Provide the [X, Y] coordinate of the cell's center where the given text is located.  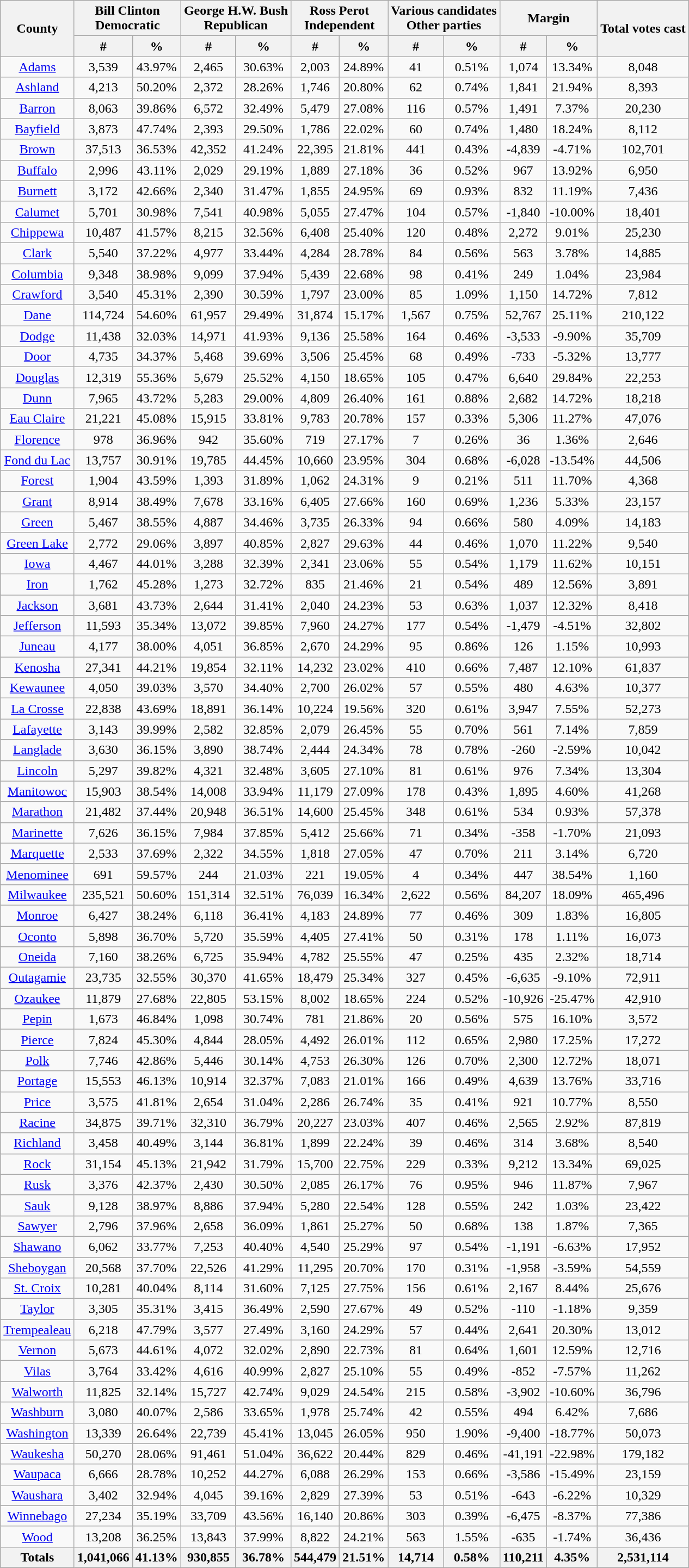
4,844 [208, 1040]
4.60% [573, 791]
77,386 [643, 1516]
7.34% [573, 771]
43.56% [263, 1516]
Menominee [37, 874]
2,670 [316, 647]
104 [416, 212]
13,304 [643, 771]
1,889 [316, 170]
4,050 [103, 688]
0.95% [471, 1185]
-260 [523, 750]
215 [416, 1392]
Kenosha [37, 667]
27.18% [364, 170]
-41,191 [523, 1454]
3,764 [103, 1371]
22,838 [103, 709]
0.26% [471, 439]
8,112 [643, 129]
3,947 [523, 709]
71 [416, 833]
-110 [523, 1309]
5,412 [316, 833]
21.46% [364, 584]
8,886 [208, 1205]
33.94% [263, 791]
27.68% [157, 999]
Vilas [37, 1371]
3,402 [103, 1495]
29.84% [573, 377]
128 [416, 1205]
36.53% [157, 150]
12,716 [643, 1350]
41.13% [157, 1557]
20.80% [364, 88]
6,405 [316, 501]
3,575 [103, 1102]
3,305 [103, 1309]
6.42% [573, 1412]
34.55% [263, 853]
Burnett [37, 191]
25,230 [643, 232]
69,025 [643, 1164]
0.48% [471, 232]
49 [416, 1309]
11,593 [103, 626]
21.01% [364, 1081]
26.17% [364, 1185]
43.73% [157, 605]
26.64% [157, 1433]
38.00% [157, 647]
2,590 [316, 1309]
4,753 [316, 1061]
14,600 [316, 812]
20.44% [364, 1454]
42.37% [157, 1185]
1,762 [103, 584]
12.32% [573, 605]
98 [416, 274]
Manitowoc [37, 791]
28.05% [263, 1040]
23,159 [643, 1474]
61,837 [643, 667]
-25.47% [573, 999]
8.44% [573, 1288]
31.79% [263, 1164]
1,861 [316, 1226]
102,701 [643, 150]
George H.W. BushRepublican [236, 18]
22.24% [364, 1143]
34.40% [263, 688]
County [37, 28]
1.36% [573, 439]
12.59% [573, 1350]
31,874 [316, 315]
7,960 [316, 626]
Sauk [37, 1205]
13,843 [208, 1536]
3,506 [316, 357]
Iron [37, 584]
13,757 [103, 460]
42.86% [157, 1061]
10,252 [208, 1474]
40.85% [263, 543]
-6,635 [523, 978]
St. Croix [37, 1288]
1,160 [643, 874]
10,151 [643, 563]
4,284 [316, 253]
22.68% [364, 274]
2,079 [316, 729]
39.71% [157, 1123]
4,616 [208, 1371]
2,390 [208, 295]
10,487 [103, 232]
-1.70% [573, 833]
2,646 [643, 439]
29.49% [263, 315]
5,297 [103, 771]
37.22% [157, 253]
5,280 [316, 1205]
26.29% [364, 1474]
8,002 [316, 999]
72,911 [643, 978]
8,114 [208, 1288]
9,348 [103, 274]
11.19% [573, 191]
Wood [37, 1536]
1,098 [208, 1019]
26.40% [364, 398]
31,154 [103, 1164]
946 [523, 1185]
Barron [37, 108]
3,735 [316, 522]
13,339 [103, 1433]
13.76% [573, 1081]
2,040 [316, 605]
3,605 [316, 771]
36.78% [263, 1557]
9,029 [316, 1392]
16,805 [643, 915]
33.65% [263, 1412]
7.14% [573, 729]
37.69% [157, 853]
45.41% [263, 1433]
12.56% [573, 584]
3,630 [103, 750]
-4.71% [573, 150]
2,996 [103, 170]
52,273 [643, 709]
1.04% [573, 274]
35.94% [263, 957]
20,227 [316, 1123]
3,376 [103, 1185]
19.56% [364, 709]
3,540 [103, 295]
22.54% [364, 1205]
Kewaunee [37, 688]
41.57% [157, 232]
-1,958 [523, 1268]
35,709 [643, 336]
23.06% [364, 563]
-2.59% [573, 750]
4.63% [573, 688]
4,045 [208, 1495]
8,418 [643, 605]
9 [416, 481]
2,465 [208, 67]
40.98% [263, 212]
-1,479 [523, 626]
29.19% [263, 170]
16,073 [643, 936]
170 [416, 1268]
46.13% [157, 1081]
1,601 [523, 1350]
41.24% [263, 150]
691 [103, 874]
85 [416, 295]
36.51% [263, 812]
-6.63% [573, 1247]
410 [416, 667]
44.27% [263, 1474]
11,179 [316, 791]
9,359 [643, 1309]
15,700 [316, 1164]
32.48% [263, 771]
17.25% [573, 1040]
9.01% [573, 232]
32.56% [263, 232]
7 [416, 439]
32.72% [263, 584]
26.33% [364, 522]
26.02% [364, 688]
25.10% [364, 1371]
39.86% [157, 108]
2,796 [103, 1226]
44.45% [263, 460]
Florence [37, 439]
28.26% [263, 88]
11,879 [103, 999]
5,446 [208, 1061]
84,207 [523, 895]
2,003 [316, 67]
0.47% [471, 377]
Rusk [37, 1185]
235,521 [103, 895]
0.39% [471, 1516]
2,700 [316, 688]
249 [523, 274]
30,370 [208, 978]
-7.57% [573, 1371]
5,679 [208, 377]
11.62% [573, 563]
18,479 [316, 978]
-10.60% [573, 1392]
43.59% [157, 481]
43.11% [157, 170]
6,666 [103, 1474]
0.69% [471, 501]
10,914 [208, 1081]
-9,400 [523, 1433]
15,553 [103, 1081]
11,438 [103, 336]
1,746 [316, 88]
11,262 [643, 1371]
45.28% [157, 584]
52,767 [523, 315]
Dodge [37, 336]
1.15% [573, 647]
-22.98% [573, 1454]
-15.49% [573, 1474]
43.69% [157, 709]
50,270 [103, 1454]
35.31% [157, 1309]
27.47% [364, 212]
7,967 [643, 1185]
Margin [549, 18]
39 [416, 1143]
211 [523, 853]
47,076 [643, 419]
18,714 [643, 957]
5,283 [208, 398]
3,288 [208, 563]
4,183 [316, 915]
1,179 [523, 563]
Jefferson [37, 626]
36,622 [316, 1454]
3,572 [643, 1019]
-8.37% [573, 1516]
-643 [523, 1495]
35 [416, 1102]
1,041,066 [103, 1557]
54.60% [157, 315]
18,071 [643, 1061]
50.60% [157, 895]
15,727 [208, 1392]
3,577 [208, 1330]
Dane [37, 315]
15.17% [364, 315]
42 [416, 1412]
303 [416, 1516]
36,796 [643, 1392]
38.49% [157, 501]
1,393 [208, 481]
30.74% [263, 1019]
Bill ClintonDemocratic [127, 18]
116 [416, 108]
-733 [523, 357]
105 [416, 377]
5,540 [103, 253]
Washburn [37, 1412]
Pepin [37, 1019]
Marquette [37, 853]
26.74% [364, 1102]
719 [316, 439]
7,160 [103, 957]
4,735 [103, 357]
2,533 [103, 853]
14,232 [316, 667]
31.89% [263, 481]
29.50% [263, 129]
44.61% [157, 1350]
31.60% [263, 1288]
5,306 [523, 419]
20,568 [103, 1268]
Buffalo [37, 170]
27.75% [364, 1288]
14,971 [208, 336]
0.88% [471, 398]
24.27% [364, 626]
27.39% [364, 1495]
-10.00% [573, 212]
26.45% [364, 729]
7,984 [208, 833]
5,673 [103, 1350]
2,444 [316, 750]
24.54% [364, 1392]
22.73% [364, 1350]
1,895 [523, 791]
20.70% [364, 1268]
2,300 [523, 1061]
5,467 [103, 522]
Ozaukee [37, 999]
921 [523, 1102]
120 [416, 232]
224 [416, 999]
1,978 [316, 1412]
16,140 [316, 1516]
0.21% [471, 481]
27.49% [263, 1330]
4,540 [316, 1247]
53.15% [263, 999]
21.03% [263, 874]
1,074 [523, 67]
2,622 [416, 895]
25.55% [364, 957]
314 [523, 1143]
37.85% [263, 833]
4,072 [208, 1350]
24.21% [364, 1536]
15,903 [103, 791]
0.25% [471, 957]
24.31% [364, 481]
21.86% [364, 1019]
2.92% [573, 1123]
38.98% [157, 274]
Iowa [37, 563]
41.93% [263, 336]
33.81% [263, 419]
10,993 [643, 647]
-6,028 [523, 460]
91,461 [208, 1454]
51.04% [263, 1454]
5,898 [103, 936]
7,965 [103, 398]
25.27% [364, 1226]
Outagamie [37, 978]
1.87% [573, 1226]
179,182 [643, 1454]
320 [416, 709]
-3.59% [573, 1268]
12.72% [573, 1061]
21,942 [208, 1164]
Eau Claire [37, 419]
12,319 [103, 377]
84 [416, 253]
580 [523, 522]
Forest [37, 481]
1,855 [316, 191]
14,714 [416, 1557]
7,083 [316, 1081]
5,701 [103, 212]
229 [416, 1164]
37.96% [157, 1226]
244 [208, 874]
327 [416, 978]
Shawano [37, 1247]
Taylor [37, 1309]
5,720 [208, 936]
42.74% [263, 1392]
Juneau [37, 647]
5,468 [208, 357]
21.81% [364, 150]
25.34% [364, 978]
50.20% [157, 88]
36.49% [263, 1309]
1,786 [316, 129]
18,218 [643, 398]
23,984 [643, 274]
39.16% [263, 1495]
78 [416, 750]
8,822 [316, 1536]
9,783 [316, 419]
3,160 [316, 1330]
35.34% [157, 626]
8,914 [103, 501]
7,541 [208, 212]
3,570 [208, 688]
-3,586 [523, 1474]
441 [416, 150]
13,208 [103, 1536]
11,295 [316, 1268]
44.21% [157, 667]
3,539 [103, 67]
1,491 [523, 108]
0.45% [471, 978]
Richland [37, 1143]
Waushara [37, 1495]
0.63% [471, 605]
22,253 [643, 377]
25.74% [364, 1412]
22,739 [208, 1433]
27.67% [364, 1309]
-1,191 [523, 1247]
24.34% [364, 750]
6,720 [643, 853]
21.51% [364, 1557]
3,681 [103, 605]
44.01% [157, 563]
2,654 [208, 1102]
30.98% [157, 212]
7,686 [643, 1412]
489 [523, 584]
-4,839 [523, 150]
4,405 [316, 936]
-3,533 [523, 336]
Oconto [37, 936]
Fond du Lac [37, 460]
Totals [37, 1557]
30.14% [263, 1061]
177 [416, 626]
11.87% [573, 1185]
1,797 [316, 295]
18.09% [573, 895]
34.46% [263, 522]
Green Lake [37, 543]
447 [523, 874]
3.14% [573, 853]
Marathon [37, 812]
22,395 [316, 150]
Milwaukee [37, 895]
32.85% [263, 729]
6,408 [316, 232]
32.39% [263, 563]
Ross PerotIndependent [340, 18]
9,099 [208, 274]
Marinette [37, 833]
23,735 [103, 978]
138 [523, 1226]
4,809 [316, 398]
32.02% [263, 1350]
4 [416, 874]
23.95% [364, 460]
210,122 [643, 315]
835 [316, 584]
36.85% [263, 647]
1,062 [316, 481]
Walworth [37, 1392]
Door [37, 357]
47.79% [157, 1330]
8,540 [643, 1143]
40.40% [263, 1247]
35.19% [157, 1516]
-6,475 [523, 1516]
2,085 [316, 1185]
2,340 [208, 191]
43.72% [157, 398]
33.16% [263, 501]
-1.18% [573, 1309]
1,150 [523, 295]
3,897 [208, 543]
1,037 [523, 605]
23.02% [364, 667]
Crawford [37, 295]
-5.32% [573, 357]
37,513 [103, 150]
13,072 [208, 626]
8,393 [643, 88]
Green [37, 522]
25.11% [573, 315]
31.41% [263, 605]
60 [416, 129]
27.17% [364, 439]
Bayfield [37, 129]
151,314 [208, 895]
0.65% [471, 1040]
Monroe [37, 915]
27.10% [364, 771]
19,854 [208, 667]
2,322 [208, 853]
22.75% [364, 1164]
19.05% [364, 874]
10,224 [316, 709]
39.69% [263, 357]
20.30% [573, 1330]
27,341 [103, 667]
62 [416, 88]
41.65% [263, 978]
Lincoln [37, 771]
36.14% [263, 709]
407 [416, 1123]
1.55% [471, 1536]
-4.51% [573, 626]
36.09% [263, 1226]
Vernon [37, 1350]
112 [416, 1040]
0.44% [471, 1330]
Douglas [37, 377]
-6.22% [573, 1495]
32.51% [263, 895]
781 [316, 1019]
95 [416, 647]
-358 [523, 833]
11.27% [573, 419]
30.50% [263, 1185]
930,855 [208, 1557]
32,802 [643, 626]
43.97% [157, 67]
2,890 [316, 1350]
33,709 [208, 1516]
24.23% [364, 605]
Jackson [37, 605]
4,368 [643, 481]
13.92% [573, 170]
25.58% [364, 336]
494 [523, 1412]
32.03% [157, 336]
36.79% [263, 1123]
97 [416, 1247]
46.84% [157, 1019]
6,427 [103, 915]
32,310 [208, 1123]
22.02% [364, 129]
Columbia [37, 274]
534 [523, 812]
76 [416, 1185]
-18.77% [573, 1433]
6,572 [208, 108]
1.11% [573, 936]
61,957 [208, 315]
20 [416, 1019]
-9.10% [573, 978]
4,321 [208, 771]
23.03% [364, 1123]
16.34% [364, 895]
30.59% [263, 295]
33.77% [157, 1247]
23,422 [643, 1205]
38.24% [157, 915]
7,253 [208, 1247]
9,128 [103, 1205]
3.68% [573, 1143]
2,372 [208, 88]
25.66% [364, 833]
4.09% [573, 522]
3.78% [573, 253]
14,183 [643, 522]
36.96% [157, 439]
4,887 [208, 522]
Clark [37, 253]
6,062 [103, 1247]
6,088 [316, 1474]
22,805 [208, 999]
21,482 [103, 812]
12.10% [573, 667]
11,825 [103, 1392]
40.04% [157, 1288]
41,268 [643, 791]
36.70% [157, 936]
7,859 [643, 729]
27,234 [103, 1516]
40.49% [157, 1143]
1.03% [573, 1205]
Winnebago [37, 1516]
33.44% [263, 253]
-635 [523, 1536]
28.06% [157, 1454]
50,073 [643, 1433]
Chippewa [37, 232]
10,377 [643, 688]
1,841 [523, 88]
18,891 [208, 709]
7,125 [316, 1288]
32.49% [263, 108]
0.75% [471, 315]
5,439 [316, 274]
31.04% [263, 1102]
7.55% [573, 709]
31.47% [263, 191]
24.95% [364, 191]
110,211 [523, 1557]
11.22% [573, 543]
25.29% [364, 1247]
2,772 [103, 543]
2,531,114 [643, 1557]
950 [416, 1433]
37.70% [157, 1268]
Grant [37, 501]
87,819 [643, 1123]
157 [416, 419]
21.94% [573, 88]
2,829 [316, 1495]
-10,926 [523, 999]
20.78% [364, 419]
3,080 [103, 1412]
Pierce [37, 1040]
Various candidatesOther parties [444, 18]
0.86% [471, 647]
-9.90% [573, 336]
114,724 [103, 315]
7,746 [103, 1061]
2,644 [208, 605]
39.82% [157, 771]
26.30% [364, 1061]
6,118 [208, 915]
4,782 [316, 957]
6,950 [643, 170]
2,430 [208, 1185]
7,812 [643, 295]
10.77% [573, 1102]
21 [416, 584]
13,045 [316, 1433]
Sawyer [37, 1226]
4,977 [208, 253]
435 [523, 957]
-1.74% [573, 1536]
561 [523, 729]
54,559 [643, 1268]
2,286 [316, 1102]
1,070 [523, 543]
9,212 [523, 1164]
6,725 [208, 957]
161 [416, 398]
38.97% [157, 1205]
7,824 [103, 1040]
4,051 [208, 647]
59.57% [157, 874]
575 [523, 1019]
Portage [37, 1081]
2,167 [523, 1288]
Adams [37, 67]
221 [316, 874]
2,586 [208, 1412]
25.52% [263, 377]
69 [416, 191]
1,904 [103, 481]
1,673 [103, 1019]
37.44% [157, 812]
29.06% [157, 543]
Sheboygan [37, 1268]
4,177 [103, 647]
3,873 [103, 129]
Trempealeau [37, 1330]
26.01% [364, 1040]
2.32% [573, 957]
511 [523, 481]
40.99% [263, 1371]
38.55% [157, 522]
1,273 [208, 584]
39.99% [157, 729]
967 [523, 170]
La Crosse [37, 709]
3,172 [103, 191]
3,143 [103, 729]
5,479 [316, 108]
34.37% [157, 357]
44 [416, 543]
32.55% [157, 978]
2,341 [316, 563]
38.74% [263, 750]
13,012 [643, 1330]
20.86% [364, 1516]
17,272 [643, 1040]
36.81% [263, 1143]
978 [103, 439]
41 [416, 67]
2,029 [208, 170]
14,885 [643, 253]
Washington [37, 1433]
Total votes cast [643, 28]
45.31% [157, 295]
2,393 [208, 129]
Rock [37, 1164]
4,150 [316, 377]
2,980 [523, 1040]
45.08% [157, 419]
-3,902 [523, 1392]
27.41% [364, 936]
1,899 [316, 1143]
9,540 [643, 543]
5.33% [573, 501]
Oneida [37, 957]
4,639 [523, 1081]
18,401 [643, 212]
480 [523, 688]
33,716 [643, 1081]
27.08% [364, 108]
17,952 [643, 1247]
7,487 [523, 667]
20,948 [208, 812]
1,480 [523, 129]
2,658 [208, 1226]
-13.54% [573, 460]
36.25% [157, 1536]
7.37% [573, 108]
32.37% [263, 1081]
42,910 [643, 999]
7,626 [103, 833]
4.35% [573, 1557]
242 [523, 1205]
2,565 [523, 1123]
40.07% [157, 1412]
7,365 [643, 1226]
8,048 [643, 67]
33.42% [157, 1371]
30.91% [157, 460]
57,378 [643, 812]
Brown [37, 150]
42.66% [157, 191]
1.90% [471, 1433]
35.60% [263, 439]
Ashland [37, 88]
76,039 [316, 895]
38.26% [157, 957]
942 [208, 439]
30.63% [263, 67]
94 [416, 522]
9,136 [316, 336]
10,042 [643, 750]
Dunn [37, 398]
348 [416, 812]
6,218 [103, 1330]
23.00% [364, 295]
832 [523, 191]
153 [416, 1474]
29.00% [263, 398]
1,818 [316, 853]
164 [416, 336]
55.36% [157, 377]
45.30% [157, 1040]
1,236 [523, 501]
35.59% [263, 936]
Langlade [37, 750]
Lafayette [37, 729]
13,777 [643, 357]
-852 [523, 1371]
27.66% [364, 501]
29.63% [364, 543]
8,215 [208, 232]
34,875 [103, 1123]
27.05% [364, 853]
77 [416, 915]
0.64% [471, 1350]
Waukesha [37, 1454]
68 [416, 357]
1.83% [573, 915]
4,467 [103, 563]
2,682 [523, 398]
16.10% [573, 1019]
39.03% [157, 688]
7,436 [643, 191]
11.70% [573, 481]
23,157 [643, 501]
42,352 [208, 150]
15,915 [208, 419]
10,660 [316, 460]
Price [37, 1102]
36.41% [263, 915]
41.29% [263, 1268]
4,213 [103, 88]
2,272 [523, 232]
1,567 [416, 315]
3,458 [103, 1143]
160 [416, 501]
3,144 [208, 1143]
7,678 [208, 501]
-1,840 [523, 212]
Racine [37, 1123]
21,093 [643, 833]
25,676 [643, 1288]
4,492 [316, 1040]
309 [523, 915]
6,640 [523, 377]
0.78% [471, 750]
Calumet [37, 212]
32.94% [157, 1495]
39.85% [263, 626]
8,550 [643, 1102]
544,479 [316, 1557]
36,436 [643, 1536]
32.14% [157, 1392]
10,281 [103, 1288]
14,008 [208, 791]
26.05% [364, 1433]
32.11% [263, 667]
19,785 [208, 460]
22,526 [208, 1268]
18.24% [573, 129]
1.09% [471, 295]
44,506 [643, 460]
Waupaca [37, 1474]
156 [416, 1288]
465,496 [643, 895]
2,641 [523, 1330]
10,329 [643, 1495]
20,230 [643, 108]
304 [416, 460]
8,063 [103, 108]
829 [416, 1454]
27.09% [364, 791]
2,582 [208, 729]
37.99% [263, 1536]
166 [416, 1081]
976 [523, 771]
41.81% [157, 1102]
45.13% [157, 1164]
Polk [37, 1061]
21,221 [103, 419]
25.40% [364, 232]
3,415 [208, 1309]
3,890 [208, 750]
3,891 [643, 584]
47.74% [157, 129]
5,055 [316, 212]
